Return the [x, y] coordinate for the center point of the cell that contains the specified text.  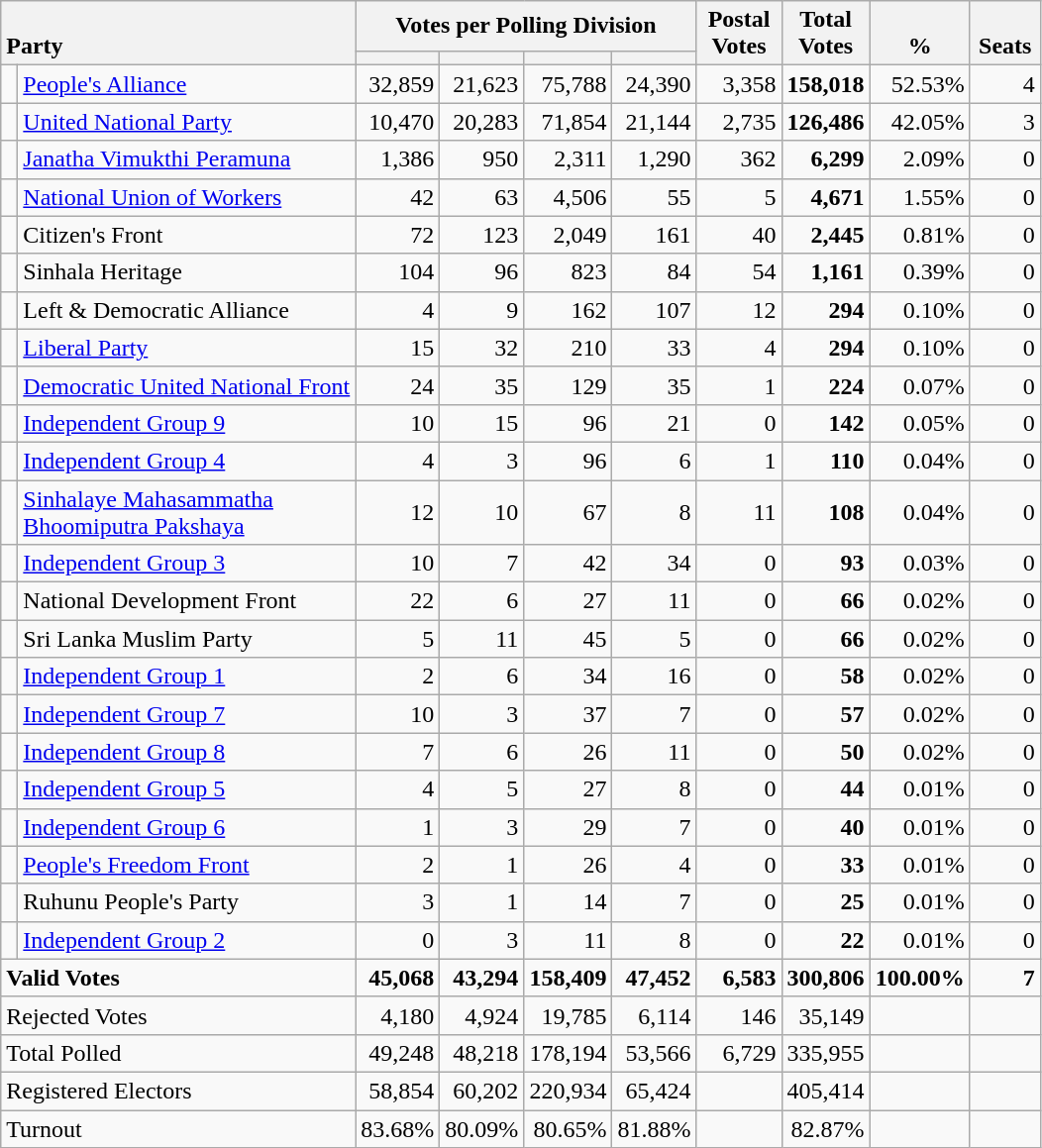
% [919, 34]
Sinhalaye MahasammathaBhoomiputra Pakshaya [186, 511]
6,114 [654, 1015]
45,068 [398, 978]
123 [481, 235]
142 [826, 423]
People's Freedom Front [186, 865]
25 [826, 902]
210 [569, 348]
6,729 [739, 1053]
47,452 [654, 978]
4,924 [481, 1015]
People's Alliance [186, 84]
48,218 [481, 1053]
32 [481, 348]
19,785 [569, 1015]
335,955 [826, 1053]
45 [569, 639]
Independent Group 3 [186, 564]
21,623 [481, 84]
Independent Group 1 [186, 677]
Turnout [178, 1128]
3,358 [739, 84]
63 [481, 197]
Ruhunu People's Party [186, 902]
80.65% [569, 1128]
823 [569, 272]
126,486 [826, 122]
129 [569, 385]
60,202 [481, 1091]
71,854 [569, 122]
Independent Group 4 [186, 461]
43,294 [481, 978]
Party [178, 34]
0.05% [919, 423]
1,161 [826, 272]
58 [826, 677]
Independent Group 7 [186, 714]
104 [398, 272]
21,144 [654, 122]
Independent Group 6 [186, 827]
80.09% [481, 1128]
Sri Lanka Muslim Party [186, 639]
65,424 [654, 1091]
81.88% [654, 1128]
158,409 [569, 978]
53,566 [654, 1053]
2,445 [826, 235]
300,806 [826, 978]
52.53% [919, 84]
72 [398, 235]
35,149 [826, 1015]
362 [739, 159]
4,506 [569, 197]
Votes per Polling Division [526, 26]
9 [481, 310]
67 [569, 511]
58,854 [398, 1091]
29 [569, 827]
83.68% [398, 1128]
84 [654, 272]
0.81% [919, 235]
Independent Group 9 [186, 423]
Independent Group 8 [186, 752]
93 [826, 564]
Citizen's Front [186, 235]
37 [569, 714]
4,180 [398, 1015]
108 [826, 511]
4,671 [826, 197]
Seats [1004, 34]
2,049 [569, 235]
162 [569, 310]
405,414 [826, 1091]
Registered Electors [178, 1091]
146 [739, 1015]
Valid Votes [178, 978]
16 [654, 677]
1,290 [654, 159]
32,859 [398, 84]
75,788 [569, 84]
42.05% [919, 122]
10,470 [398, 122]
Independent Group 2 [186, 940]
82.87% [826, 1128]
21 [654, 423]
Total Polled [178, 1053]
National Union of Workers [186, 197]
Liberal Party [186, 348]
49,248 [398, 1053]
20,283 [481, 122]
950 [481, 159]
Total Votes [826, 34]
Rejected Votes [178, 1015]
Independent Group 5 [186, 789]
158,018 [826, 84]
Sinhala Heritage [186, 272]
161 [654, 235]
24 [398, 385]
54 [739, 272]
0.03% [919, 564]
1.55% [919, 197]
0.39% [919, 272]
50 [826, 752]
Democratic United National Front [186, 385]
57 [826, 714]
6,583 [739, 978]
24,390 [654, 84]
2.09% [919, 159]
6,299 [826, 159]
Left & Democratic Alliance [186, 310]
100.00% [919, 978]
55 [654, 197]
PostalVotes [739, 34]
1,386 [398, 159]
National Development Front [186, 601]
178,194 [569, 1053]
0.07% [919, 385]
107 [654, 310]
220,934 [569, 1091]
224 [826, 385]
2,735 [739, 122]
United National Party [186, 122]
2,311 [569, 159]
Janatha Vimukthi Peramuna [186, 159]
110 [826, 461]
14 [569, 902]
44 [826, 789]
